Determine the (X, Y) coordinate at the center of the cell enclosing the given text.  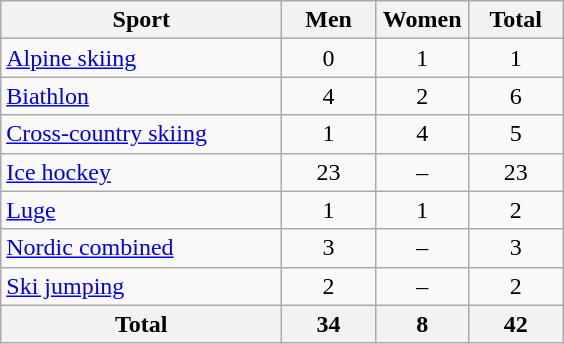
0 (329, 58)
Ski jumping (142, 286)
Women (422, 20)
6 (516, 96)
Nordic combined (142, 248)
Men (329, 20)
5 (516, 134)
Alpine skiing (142, 58)
Ice hockey (142, 172)
Sport (142, 20)
Biathlon (142, 96)
Luge (142, 210)
34 (329, 324)
Cross-country skiing (142, 134)
8 (422, 324)
42 (516, 324)
